Scan for the cell matching the given text and deliver its [x, y] coordinate at center. 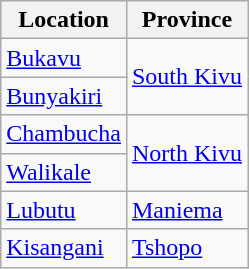
South Kivu [186, 77]
Lubutu [64, 210]
Location [64, 20]
Bunyakiri [64, 96]
Maniema [186, 210]
Tshopo [186, 248]
Province [186, 20]
Chambucha [64, 134]
Kisangani [64, 248]
Walikale [64, 172]
Bukavu [64, 58]
North Kivu [186, 153]
